Return (x, y) of the center of cell containing provided text 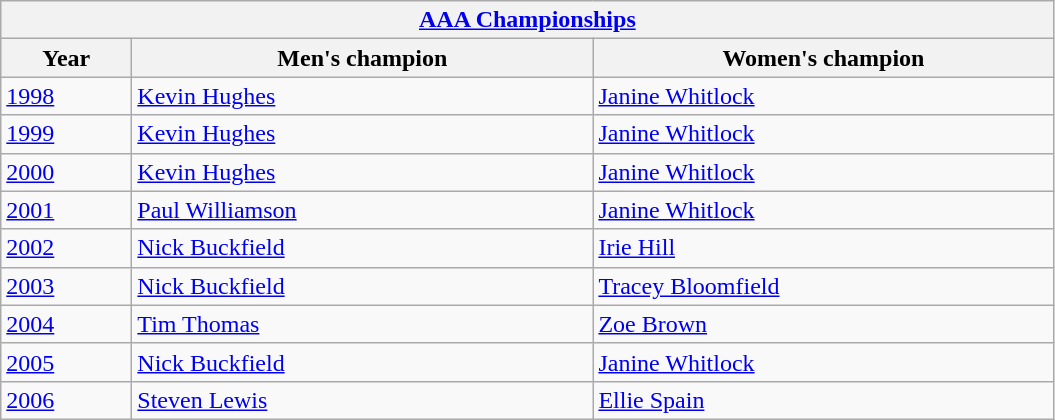
2004 (66, 324)
2006 (66, 400)
2001 (66, 210)
Steven Lewis (362, 400)
Zoe Brown (824, 324)
AAA Championships (528, 20)
Tim Thomas (362, 324)
Women's champion (824, 58)
1999 (66, 134)
2000 (66, 172)
Paul Williamson (362, 210)
Tracey Bloomfield (824, 286)
Men's champion (362, 58)
Year (66, 58)
Ellie Spain (824, 400)
Irie Hill (824, 248)
2003 (66, 286)
2002 (66, 248)
2005 (66, 362)
1998 (66, 96)
